Locate the cell with the specified text and output its (x, y) center coordinate. 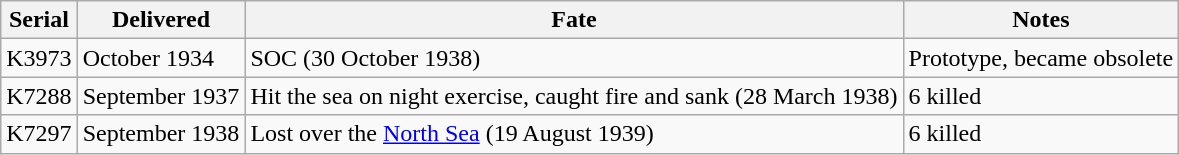
October 1934 (161, 58)
Prototype, became obsolete (1041, 58)
Hit the sea on night exercise, caught fire and sank (28 March 1938) (574, 96)
Notes (1041, 20)
Fate (574, 20)
K7297 (39, 134)
K3973 (39, 58)
SOC (30 October 1938) (574, 58)
Lost over the North Sea (19 August 1939) (574, 134)
September 1937 (161, 96)
Serial (39, 20)
September 1938 (161, 134)
Delivered (161, 20)
K7288 (39, 96)
